Pinpoint the cell where the given text exists, returning its [X, Y] midpoint coordinate. 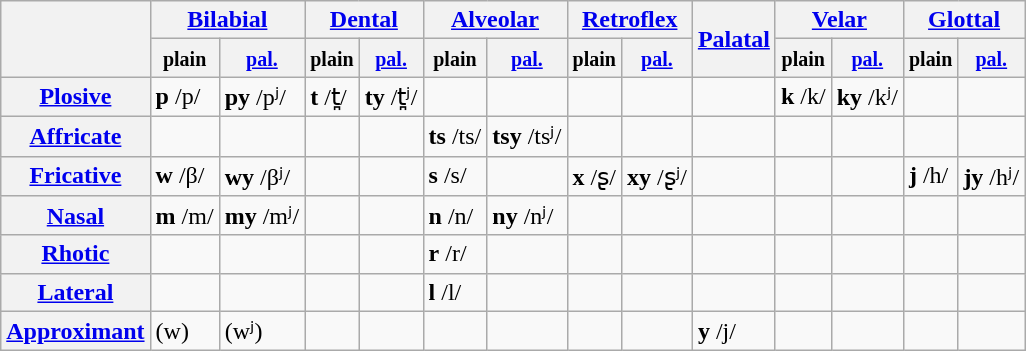
jy /hʲ/ [992, 176]
Velar [839, 20]
tsy /tsʲ/ [527, 136]
w /β/ [184, 176]
Palatal [734, 39]
Retroflex [630, 20]
x /ʂ/ [594, 176]
ts /ts/ [455, 136]
Fricative [76, 176]
ky /kʲ/ [867, 97]
Glottal [964, 20]
l /l/ [455, 292]
y /j/ [734, 331]
Nasal [76, 216]
Approximant [76, 331]
Plosive [76, 97]
(wʲ) [262, 331]
Alveolar [495, 20]
Rhotic [76, 254]
(w) [184, 331]
ty /t̪ʲ/ [391, 97]
Lateral [76, 292]
n /n/ [455, 216]
r /r/ [455, 254]
xy /ʂʲ/ [656, 176]
m /m/ [184, 216]
s /s/ [455, 176]
py /pʲ/ [262, 97]
k /k/ [803, 97]
Bilabial [228, 20]
wy /βʲ/ [262, 176]
t /t̪/ [332, 97]
j /h/ [930, 176]
Affricate [76, 136]
Dental [364, 20]
p /p/ [184, 97]
my /mʲ/ [262, 216]
ny /nʲ/ [527, 216]
